Locate the cell with the specified text and output its [X, Y] center coordinate. 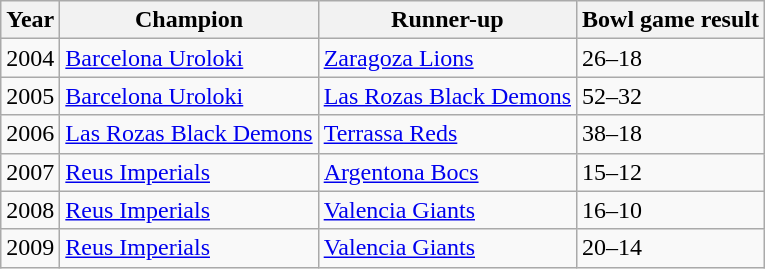
Terrassa Reds [447, 134]
2006 [30, 134]
52–32 [671, 96]
2004 [30, 58]
26–18 [671, 58]
Bowl game result [671, 20]
2008 [30, 210]
Runner-up [447, 20]
2009 [30, 248]
Champion [189, 20]
38–18 [671, 134]
2007 [30, 172]
Zaragoza Lions [447, 58]
Argentona Bocs [447, 172]
16–10 [671, 210]
15–12 [671, 172]
20–14 [671, 248]
Year [30, 20]
2005 [30, 96]
